Output the [x, y] coordinate of the center of the cell containing the given text.  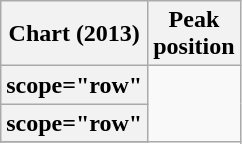
Chart (2013) [74, 34]
Peakposition [194, 34]
